Pinpoint the cell where the given text exists, returning its (x, y) midpoint coordinate. 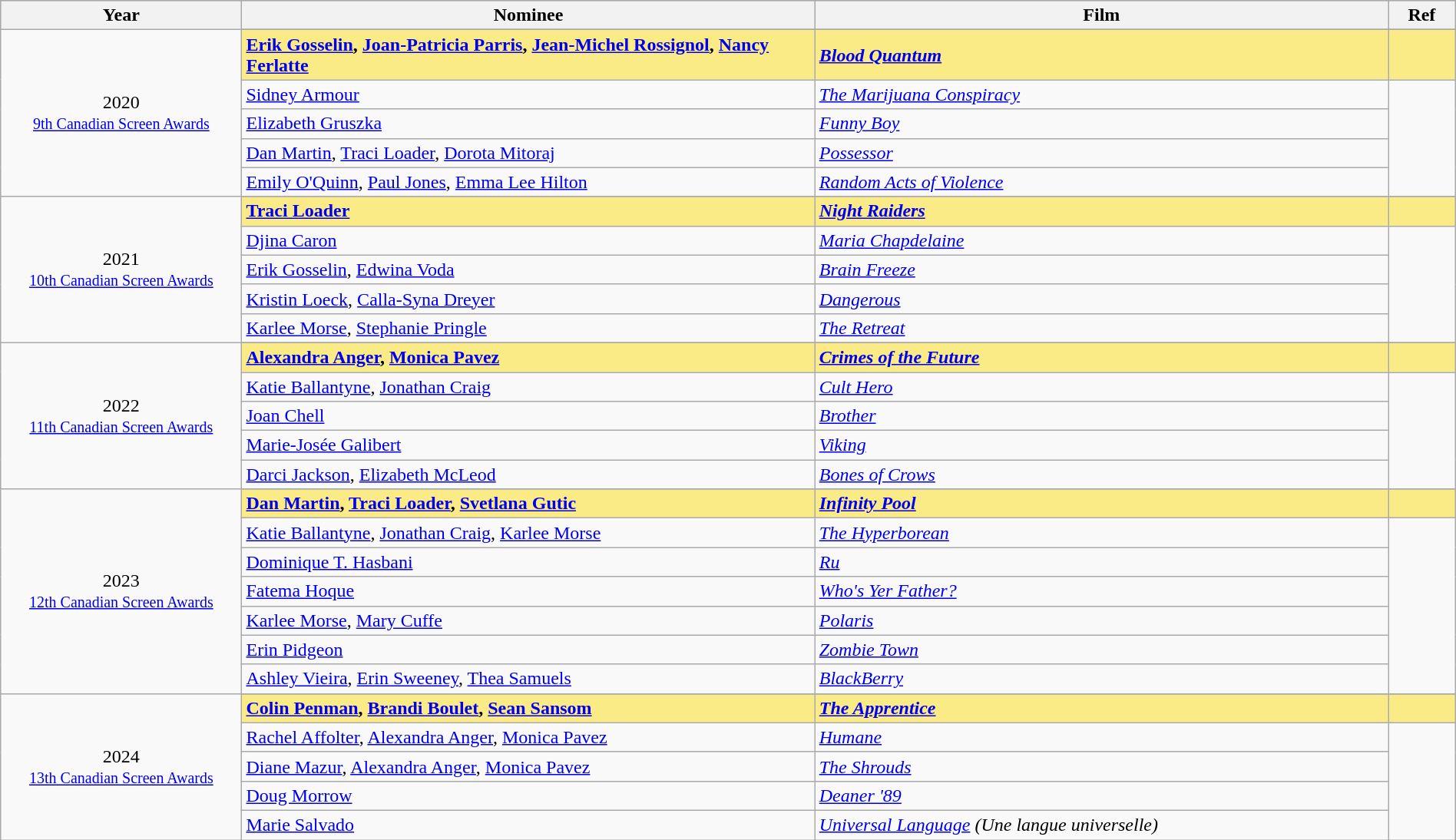
Dan Martin, Traci Loader, Svetlana Gutic (528, 504)
Polaris (1101, 620)
Katie Ballantyne, Jonathan Craig, Karlee Morse (528, 533)
Erin Pidgeon (528, 650)
Night Raiders (1101, 211)
Darci Jackson, Elizabeth McLeod (528, 475)
Cult Hero (1101, 386)
Humane (1101, 737)
Brain Freeze (1101, 270)
The Apprentice (1101, 708)
Zombie Town (1101, 650)
The Shrouds (1101, 766)
Dangerous (1101, 299)
Film (1101, 15)
Doug Morrow (528, 795)
Marie-Josée Galibert (528, 445)
Possessor (1101, 153)
Diane Mazur, Alexandra Anger, Monica Pavez (528, 766)
Traci Loader (528, 211)
The Marijuana Conspiracy (1101, 94)
Karlee Morse, Stephanie Pringle (528, 328)
Year (121, 15)
Ashley Vieira, Erin Sweeney, Thea Samuels (528, 679)
Brother (1101, 416)
Funny Boy (1101, 124)
Elizabeth Gruszka (528, 124)
Viking (1101, 445)
Emily O'Quinn, Paul Jones, Emma Lee Hilton (528, 182)
Djina Caron (528, 240)
Erik Gosselin, Joan-Patricia Parris, Jean-Michel Rossignol, Nancy Ferlatte (528, 55)
Katie Ballantyne, Jonathan Craig (528, 386)
Blood Quantum (1101, 55)
Universal Language (Une langue universelle) (1101, 825)
Joan Chell (528, 416)
Marie Salvado (528, 825)
Infinity Pool (1101, 504)
Colin Penman, Brandi Boulet, Sean Sansom (528, 708)
Karlee Morse, Mary Cuffe (528, 620)
Random Acts of Violence (1101, 182)
The Retreat (1101, 328)
Maria Chapdelaine (1101, 240)
2024 13th Canadian Screen Awards (121, 766)
Rachel Affolter, Alexandra Anger, Monica Pavez (528, 737)
Kristin Loeck, Calla-Syna Dreyer (528, 299)
Ref (1422, 15)
2021 10th Canadian Screen Awards (121, 270)
2022 11th Canadian Screen Awards (121, 415)
Erik Gosselin, Edwina Voda (528, 270)
Dominique T. Hasbani (528, 562)
Deaner '89 (1101, 795)
Who's Yer Father? (1101, 591)
Fatema Hoque (528, 591)
Dan Martin, Traci Loader, Dorota Mitoraj (528, 153)
The Hyperborean (1101, 533)
Ru (1101, 562)
Nominee (528, 15)
2023 12th Canadian Screen Awards (121, 591)
Sidney Armour (528, 94)
2020 9th Canadian Screen Awards (121, 114)
Alexandra Anger, Monica Pavez (528, 357)
Bones of Crows (1101, 475)
BlackBerry (1101, 679)
Crimes of the Future (1101, 357)
